Output the (X, Y) coordinate of the center of the cell containing the given text.  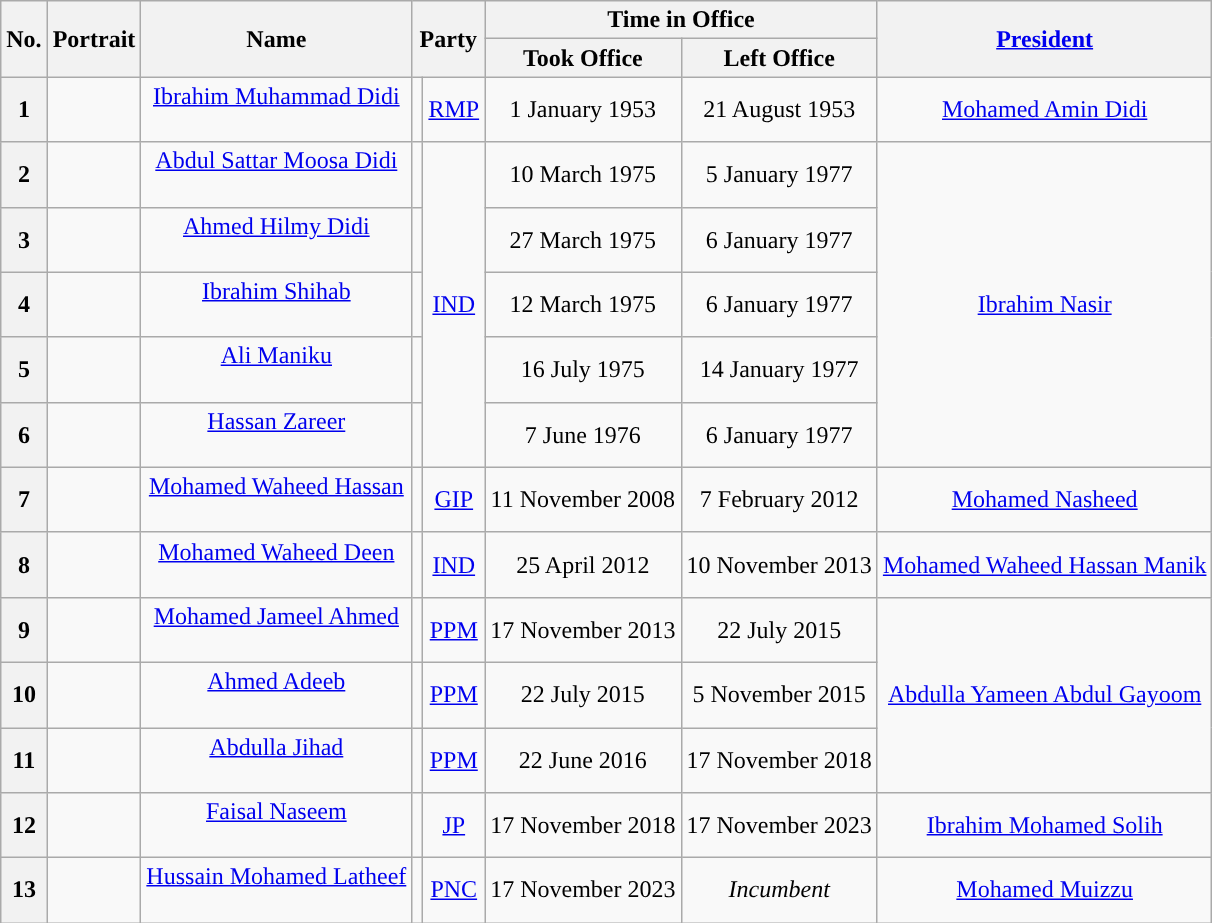
Ibrahim Mohamed Solih (1044, 826)
President (1044, 39)
Took Office (583, 58)
Mohamed Muizzu (1044, 890)
27 March 1975 (583, 240)
Portrait (94, 39)
21 August 1953 (779, 110)
Name (276, 39)
Ahmed Adeeb (276, 694)
11 (24, 760)
5 January 1977 (779, 174)
5 (24, 370)
Ahmed Hilmy Didi (276, 240)
17 November 2013 (583, 630)
Hussain Mohamed Latheef (276, 890)
1 (24, 110)
16 July 1975 (583, 370)
22 June 2016 (583, 760)
10 November 2013 (779, 564)
25 April 2012 (583, 564)
3 (24, 240)
Faisal Naseem (276, 826)
10 (24, 694)
Mohamed Jameel Ahmed (276, 630)
11 November 2008 (583, 500)
Mohamed Nasheed (1044, 500)
6 (24, 434)
7 June 1976 (583, 434)
PNC (454, 890)
Mohamed Amin Didi (1044, 110)
GIP (454, 500)
Mohamed Waheed Deen (276, 564)
No. (24, 39)
Ibrahim Muhammad Didi (276, 110)
14 January 1977 (779, 370)
Incumbent (779, 890)
Party (448, 39)
5 November 2015 (779, 694)
10 March 1975 (583, 174)
Mohamed Waheed Hassan Manik (1044, 564)
Mohamed Waheed Hassan (276, 500)
4 (24, 304)
7 (24, 500)
Abdul Sattar Moosa Didi (276, 174)
2 (24, 174)
Ali Maniku (276, 370)
1 January 1953 (583, 110)
Ibrahim Nasir (1044, 304)
7 February 2012 (779, 500)
8 (24, 564)
13 (24, 890)
12 March 1975 (583, 304)
Hassan Zareer (276, 434)
Ibrahim Shihab (276, 304)
RMP (454, 110)
JP (454, 826)
Left Office (779, 58)
12 (24, 826)
Time in Office (682, 20)
9 (24, 630)
Abdulla Yameen Abdul Gayoom (1044, 694)
Abdulla Jihad (276, 760)
